Provide the (x, y) coordinate of the cell's center where the given text is located.  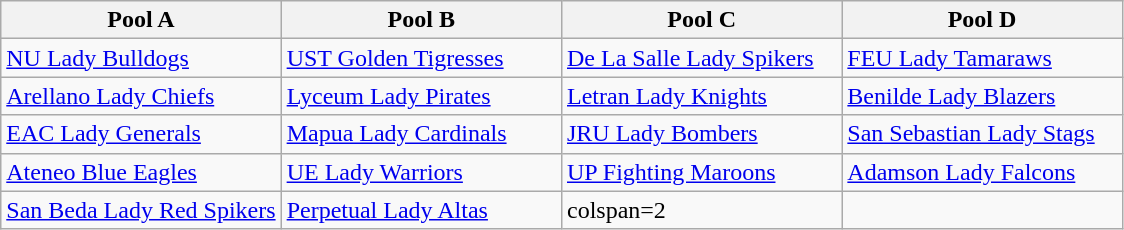
Pool C (701, 20)
Lyceum Lady Pirates (421, 96)
UE Lady Warriors (421, 172)
Perpetual Lady Altas (421, 210)
Ateneo Blue Eagles (141, 172)
FEU Lady Tamaraws (982, 58)
Letran Lady Knights (701, 96)
colspan=2 (701, 210)
De La Salle Lady Spikers (701, 58)
JRU Lady Bombers (701, 134)
Pool A (141, 20)
Mapua Lady Cardinals (421, 134)
Pool B (421, 20)
Benilde Lady Blazers (982, 96)
EAC Lady Generals (141, 134)
San Sebastian Lady Stags (982, 134)
NU Lady Bulldogs (141, 58)
Pool D (982, 20)
Adamson Lady Falcons (982, 172)
UST Golden Tigresses (421, 58)
Arellano Lady Chiefs (141, 96)
San Beda Lady Red Spikers (141, 210)
UP Fighting Maroons (701, 172)
